Pinpoint the cell where the given text exists, returning its [X, Y] midpoint coordinate. 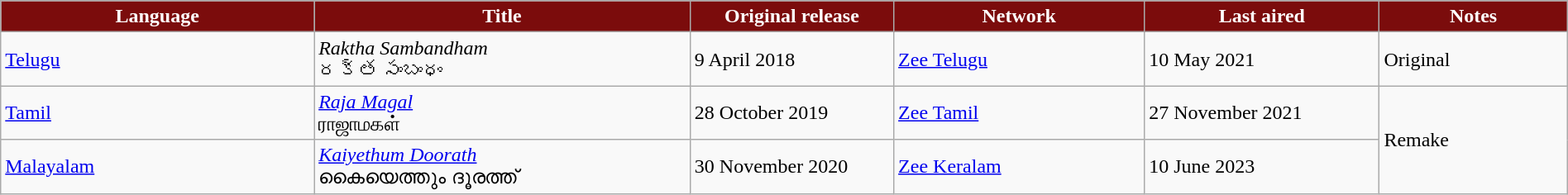
Network [1019, 17]
Malayalam [157, 167]
Kaiyethum Doorath കൈയെത്തും ദൂരത്ത് [503, 167]
10 May 2021 [1262, 59]
Zee Tamil [1019, 112]
Raktha Sambandham రక్త సంబంధం [503, 59]
27 November 2021 [1262, 112]
Original [1474, 59]
Raja Magal ராஜாமகள் [503, 112]
Language [157, 17]
9 April 2018 [791, 59]
Last aired [1262, 17]
Zee Telugu [1019, 59]
Tamil [157, 112]
Remake [1474, 140]
Title [503, 17]
Notes [1474, 17]
Telugu [157, 59]
30 November 2020 [791, 167]
10 June 2023 [1262, 167]
Zee Keralam [1019, 167]
Original release [791, 17]
28 October 2019 [791, 112]
